Find where the given text appears and provide that cell's center as (X, Y) coordinate. 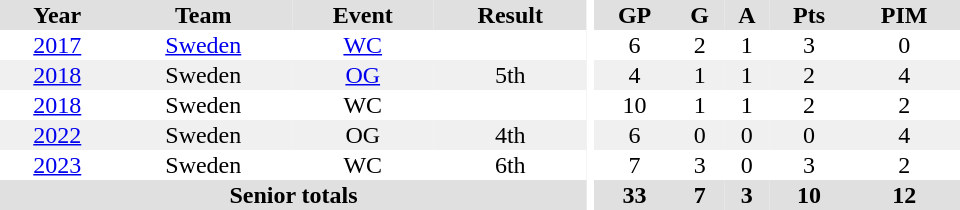
Senior totals (294, 195)
2022 (58, 135)
Pts (810, 15)
Team (204, 15)
2023 (58, 165)
PIM (904, 15)
5th (511, 75)
G (700, 15)
Event (363, 15)
12 (904, 195)
33 (635, 195)
Year (58, 15)
2017 (58, 45)
A (747, 15)
Result (511, 15)
GP (635, 15)
6th (511, 165)
4th (511, 135)
